Extract the [x, y] coordinate from the center of the cell holding the provided text.  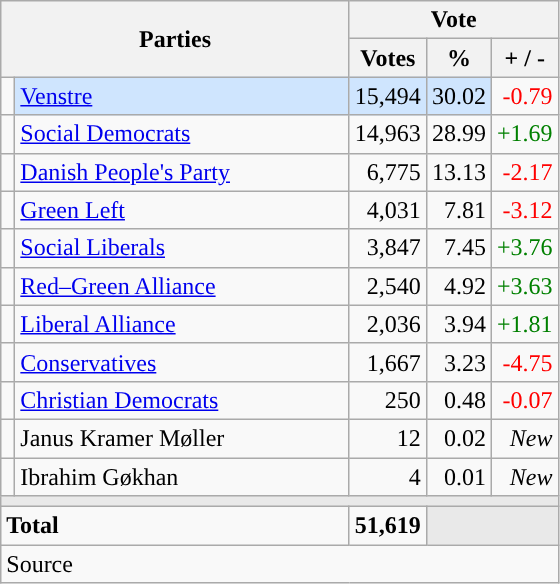
Ibrahim Gøkhan [182, 477]
Red–Green Alliance [182, 286]
2,036 [388, 324]
51,619 [388, 526]
28.99 [458, 134]
4.92 [458, 286]
2,540 [388, 286]
-3.12 [524, 210]
+1.69 [524, 134]
Danish People's Party [182, 172]
Conservatives [182, 362]
6,775 [388, 172]
15,494 [388, 96]
7.45 [458, 248]
3,847 [388, 248]
-0.79 [524, 96]
Green Left [182, 210]
+3.76 [524, 248]
12 [388, 438]
+ / - [524, 58]
Social Liberals [182, 248]
Janus Kramer Møller [182, 438]
3.94 [458, 324]
Social Democrats [182, 134]
Parties [176, 39]
4 [388, 477]
-4.75 [524, 362]
4,031 [388, 210]
% [458, 58]
Venstre [182, 96]
13.13 [458, 172]
0.01 [458, 477]
Total [176, 526]
7.81 [458, 210]
+3.63 [524, 286]
0.02 [458, 438]
Votes [388, 58]
-0.07 [524, 400]
Source [280, 564]
-2.17 [524, 172]
14,963 [388, 134]
Vote [454, 20]
Christian Democrats [182, 400]
1,667 [388, 362]
3.23 [458, 362]
0.48 [458, 400]
250 [388, 400]
+1.81 [524, 324]
30.02 [458, 96]
Liberal Alliance [182, 324]
